Output the [x, y] coordinate of the center of the cell containing the given text.  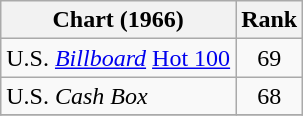
69 [270, 58]
U.S. Billboard Hot 100 [118, 58]
Chart (1966) [118, 20]
U.S. Cash Box [118, 96]
Rank [270, 20]
68 [270, 96]
